Return the (x, y) coordinate for the center point of the cell that contains the specified text.  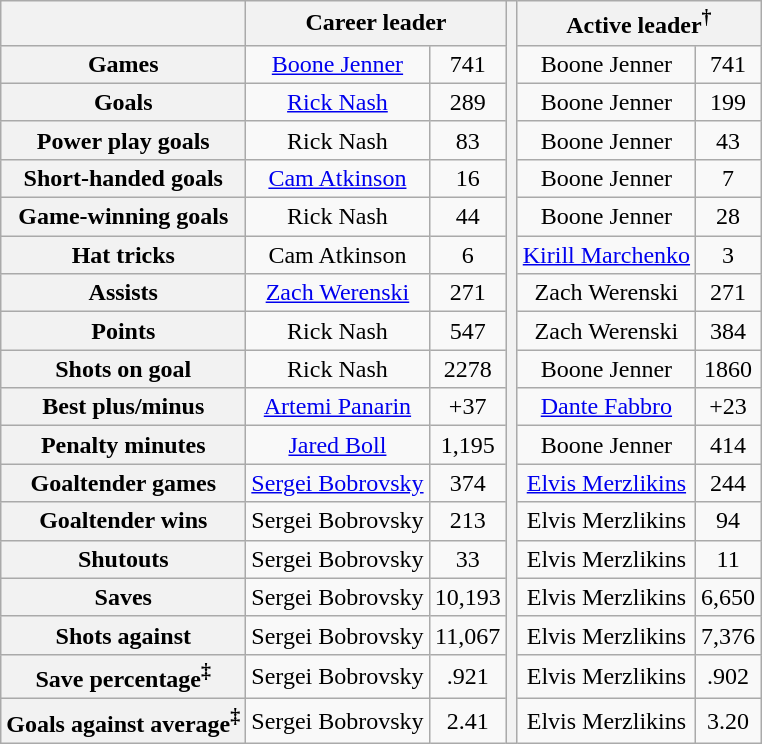
Games (124, 64)
Saves (124, 597)
Best plus/minus (124, 407)
43 (728, 140)
Career leader (376, 24)
Hat tricks (124, 255)
3 (728, 255)
94 (728, 521)
414 (728, 445)
384 (728, 331)
1,195 (468, 445)
Dante Fabbro (606, 407)
Goals (124, 102)
44 (468, 217)
+23 (728, 407)
Shots against (124, 635)
10,193 (468, 597)
Active leader† (638, 24)
Goaltender wins (124, 521)
Save percentage‡ (124, 676)
.902 (728, 676)
Power play goals (124, 140)
547 (468, 331)
Shutouts (124, 559)
Points (124, 331)
11 (728, 559)
7,376 (728, 635)
16 (468, 178)
Goals against average‡ (124, 722)
289 (468, 102)
2.41 (468, 722)
Jared Boll (338, 445)
83 (468, 140)
1860 (728, 369)
Shots on goal (124, 369)
11,067 (468, 635)
Assists (124, 293)
374 (468, 483)
244 (728, 483)
28 (728, 217)
2278 (468, 369)
+37 (468, 407)
Short-handed goals (124, 178)
Game-winning goals (124, 217)
.921 (468, 676)
33 (468, 559)
Penalty minutes (124, 445)
Artemi Panarin (338, 407)
Kirill Marchenko (606, 255)
213 (468, 521)
Goaltender games (124, 483)
6,650 (728, 597)
6 (468, 255)
199 (728, 102)
7 (728, 178)
3.20 (728, 722)
